Locate the cell with the specified text and output its (X, Y) center coordinate. 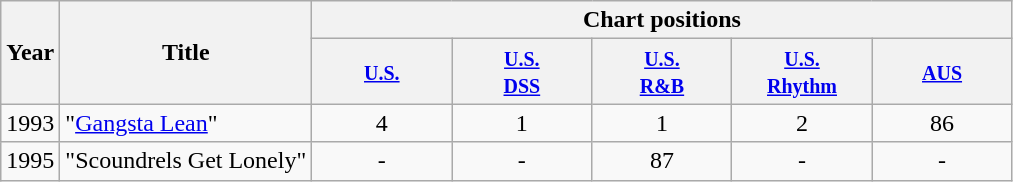
Chart positions (662, 20)
Title (186, 52)
"Scoundrels Get Lonely" (186, 161)
4 (382, 123)
1993 (30, 123)
U.S.DSS (522, 72)
2 (802, 123)
Year (30, 52)
"Gangsta Lean" (186, 123)
U.S. (382, 72)
86 (942, 123)
1995 (30, 161)
87 (662, 161)
U.S.Rhythm (802, 72)
AUS (942, 72)
U.S.R&B (662, 72)
